Output the [x, y] coordinate of the center of the cell containing the given text.  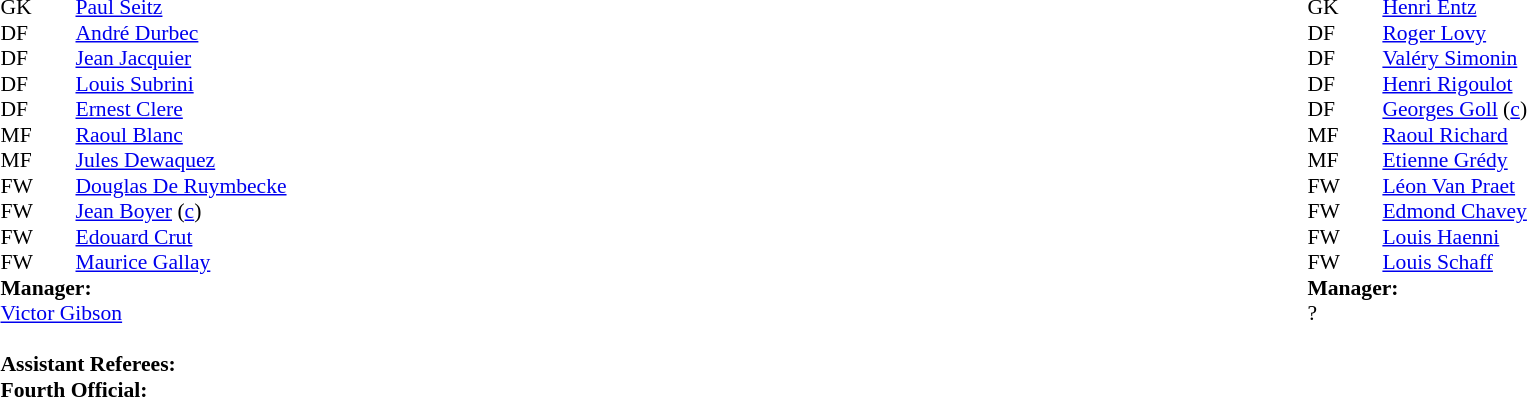
Louis Schaff [1454, 263]
Louis Haenni [1454, 237]
Edmond Chavey [1454, 211]
Jean Jacquier [182, 59]
Roger Lovy [1454, 33]
Raoul Blanc [182, 135]
Douglas De Ruymbecke [182, 186]
Etienne Grédy [1454, 161]
Léon Van Praet [1454, 186]
Maurice Gallay [182, 263]
? [1417, 313]
André Durbec [182, 33]
Raoul Richard [1454, 135]
Valéry Simonin [1454, 59]
Louis Subrini [182, 84]
Jules Dewaquez [182, 161]
Ernest Clere [182, 109]
Jean Boyer (c) [182, 211]
Edouard Crut [182, 237]
Henri Rigoulot [1454, 84]
Georges Goll (c) [1454, 109]
